Pinpoint the cell where the given text exists, returning its (x, y) midpoint coordinate. 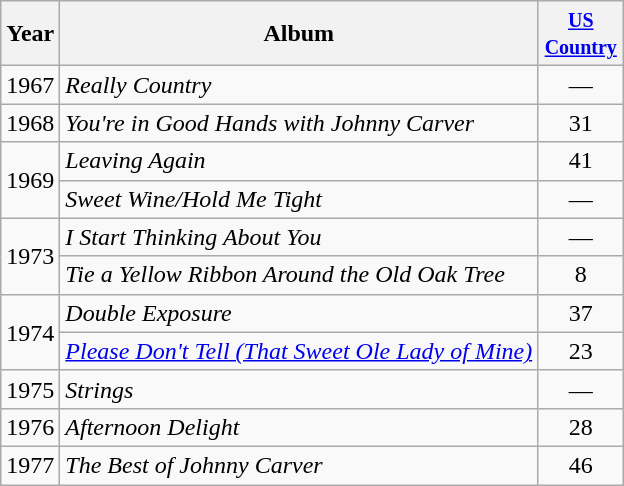
1967 (30, 85)
1975 (30, 389)
Sweet Wine/Hold Me Tight (299, 199)
I Start Thinking About You (299, 237)
Leaving Again (299, 161)
Please Don't Tell (That Sweet Ole Lady of Mine) (299, 351)
28 (581, 427)
1976 (30, 427)
Strings (299, 389)
Really Country (299, 85)
1969 (30, 180)
Double Exposure (299, 313)
Tie a Yellow Ribbon Around the Old Oak Tree (299, 275)
23 (581, 351)
8 (581, 275)
You're in Good Hands with Johnny Carver (299, 123)
41 (581, 161)
37 (581, 313)
1973 (30, 256)
Afternoon Delight (299, 427)
1968 (30, 123)
The Best of Johnny Carver (299, 465)
1974 (30, 332)
1977 (30, 465)
31 (581, 123)
US Country (581, 34)
46 (581, 465)
Album (299, 34)
Year (30, 34)
